Extract the [X, Y] coordinate from the center of the cell holding the provided text.  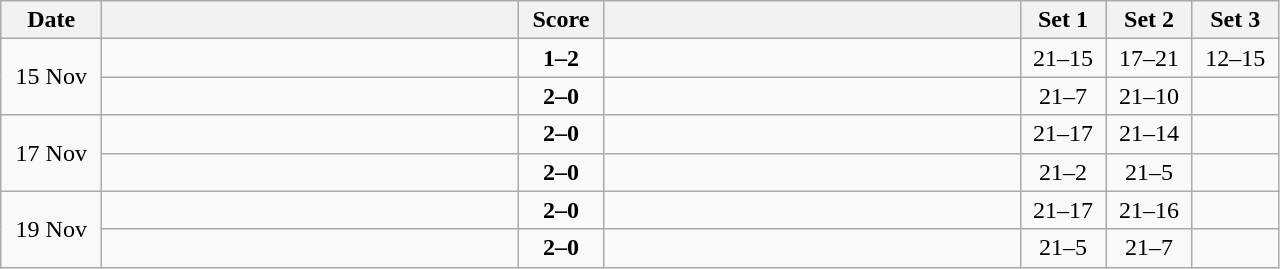
17–21 [1149, 58]
Set 2 [1149, 20]
21–2 [1063, 172]
Score [561, 20]
1–2 [561, 58]
12–15 [1235, 58]
21–10 [1149, 96]
Set 3 [1235, 20]
21–16 [1149, 210]
Set 1 [1063, 20]
21–15 [1063, 58]
21–14 [1149, 134]
15 Nov [52, 77]
Date [52, 20]
17 Nov [52, 153]
19 Nov [52, 229]
